Return the (X, Y) coordinate for the center point of the cell that contains the specified text.  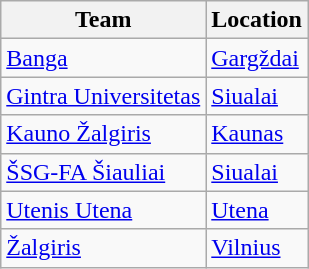
Team (104, 20)
Utenis Utena (104, 210)
Gintra Universitetas (104, 96)
Utena (257, 210)
Location (257, 20)
Vilnius (257, 248)
Kaunas (257, 134)
Gargždai (257, 58)
Žalgiris (104, 248)
Kauno Žalgiris (104, 134)
Banga (104, 58)
ŠSG-FA Šiauliai (104, 172)
